Capture the cell that displays the provided text and extract its (X, Y) central coordinate. 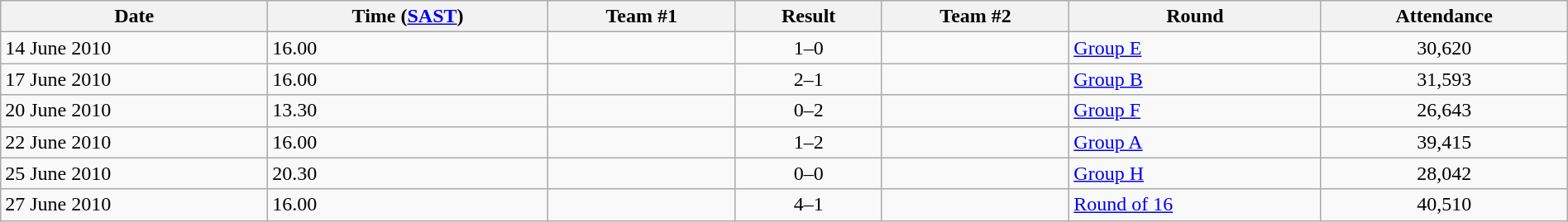
Time (SAST) (409, 17)
0–0 (809, 173)
13.30 (409, 111)
4–1 (809, 205)
39,415 (1444, 142)
Team #2 (975, 17)
Group E (1195, 48)
14 June 2010 (134, 48)
22 June 2010 (134, 142)
17 June 2010 (134, 79)
Group F (1195, 111)
Date (134, 17)
30,620 (1444, 48)
Group B (1195, 79)
31,593 (1444, 79)
0–2 (809, 111)
Round of 16 (1195, 205)
27 June 2010 (134, 205)
Attendance (1444, 17)
Result (809, 17)
Team #1 (642, 17)
20 June 2010 (134, 111)
1–0 (809, 48)
26,643 (1444, 111)
2–1 (809, 79)
1–2 (809, 142)
Round (1195, 17)
28,042 (1444, 173)
Group H (1195, 173)
Group A (1195, 142)
40,510 (1444, 205)
25 June 2010 (134, 173)
20.30 (409, 173)
